Return the [x, y] coordinate for the center point of the cell that contains the specified text.  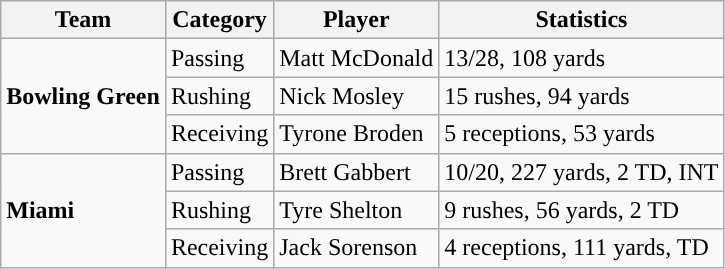
Tyre Shelton [356, 210]
Matt McDonald [356, 58]
Nick Mosley [356, 96]
Jack Sorenson [356, 248]
Statistics [582, 20]
Player [356, 20]
Tyrone Broden [356, 134]
Bowling Green [84, 96]
9 rushes, 56 yards, 2 TD [582, 210]
Category [219, 20]
Team [84, 20]
10/20, 227 yards, 2 TD, INT [582, 172]
15 rushes, 94 yards [582, 96]
4 receptions, 111 yards, TD [582, 248]
Miami [84, 210]
5 receptions, 53 yards [582, 134]
Brett Gabbert [356, 172]
13/28, 108 yards [582, 58]
